Return the [x, y] coordinate for the center point of the cell that contains the specified text.  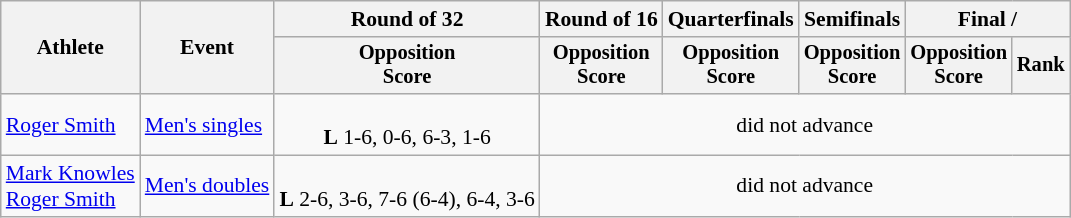
L 1-6, 0-6, 6-3, 1-6 [407, 124]
Mark KnowlesRoger Smith [70, 186]
Final / [987, 19]
Quarterfinals [731, 19]
Rank [1041, 66]
L 2-6, 3-6, 7-6 (6-4), 6-4, 3-6 [407, 186]
Event [208, 48]
Round of 16 [602, 19]
Men's doubles [208, 186]
Athlete [70, 48]
Round of 32 [407, 19]
Men's singles [208, 124]
Roger Smith [70, 124]
Semifinals [852, 19]
